Scan for the cell matching the given text and deliver its (X, Y) coordinate at center. 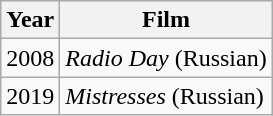
2008 (30, 58)
Film (166, 20)
Year (30, 20)
Mistresses (Russian) (166, 96)
Radio Day (Russian) (166, 58)
2019 (30, 96)
